Output the (X, Y) coordinate of the center of the cell containing the given text.  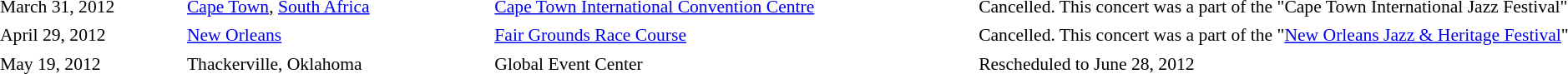
New Orleans (337, 35)
Fair Grounds Race Course (733, 35)
